Extract the (x, y) coordinate from the center of the cell holding the provided text.  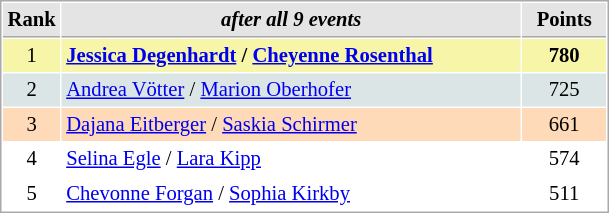
1 (32, 56)
2 (32, 90)
4 (32, 158)
after all 9 events (292, 20)
511 (564, 194)
Selina Egle / Lara Kipp (292, 158)
Jessica Degenhardt / Cheyenne Rosenthal (292, 56)
Points (564, 20)
Dajana Eitberger / Saskia Schirmer (292, 124)
725 (564, 90)
5 (32, 194)
574 (564, 158)
Andrea Vötter / Marion Oberhofer (292, 90)
661 (564, 124)
780 (564, 56)
Chevonne Forgan / Sophia Kirkby (292, 194)
Rank (32, 20)
3 (32, 124)
